Provide the (x, y) coordinate of the cell's center where the given text is located.  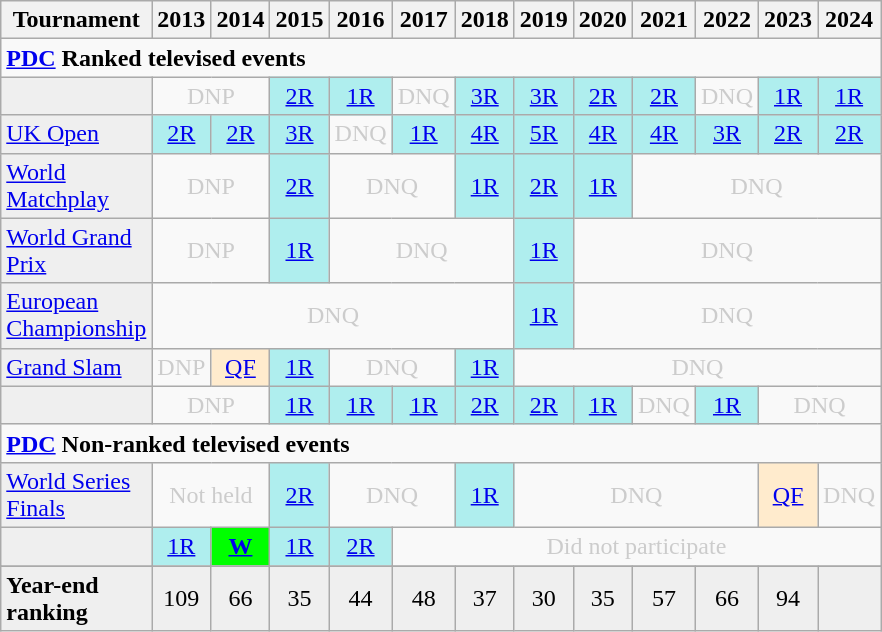
UK Open (76, 134)
2024 (850, 20)
PDC Ranked televised events (441, 58)
2015 (300, 20)
W (240, 546)
World Series Finals (76, 494)
2014 (240, 20)
Not held (211, 494)
2020 (602, 20)
2016 (360, 20)
2022 (726, 20)
2023 (788, 20)
37 (484, 598)
World Grand Prix (76, 250)
European Championship (76, 316)
57 (664, 598)
44 (360, 598)
2018 (484, 20)
Grand Slam (76, 367)
109 (182, 598)
Did not participate (636, 546)
30 (544, 598)
World Matchplay (76, 186)
5R (544, 134)
Year-end ranking (76, 598)
2013 (182, 20)
94 (788, 598)
2019 (544, 20)
Tournament (76, 20)
2021 (664, 20)
48 (424, 598)
2017 (424, 20)
PDC Non-ranked televised events (441, 443)
